Search for the cell housing the specified text and yield its [X, Y] center coordinate. 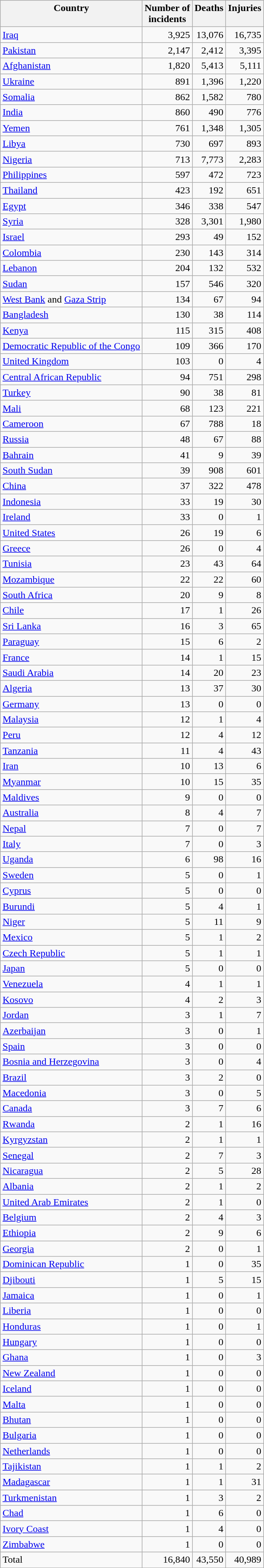
Uganda [71, 859]
Tanzania [71, 751]
780 [244, 97]
Burundi [71, 906]
1,348 [209, 128]
1,980 [244, 222]
Ghana [71, 1357]
31 [244, 1482]
723 [244, 175]
Jamaica [71, 1295]
60 [244, 579]
Bangladesh [71, 315]
Georgia [71, 1249]
17 [167, 610]
891 [167, 81]
Iceland [71, 1389]
Somalia [71, 97]
651 [244, 190]
Cyprus [71, 891]
Azerbaijan [71, 1031]
Cameroon [71, 424]
Lebanon [71, 268]
Sri Lanka [71, 626]
United Kingdom [71, 361]
43,550 [209, 1560]
81 [244, 393]
Egypt [71, 206]
India [71, 112]
601 [244, 471]
Canada [71, 1108]
103 [167, 361]
16,735 [244, 35]
2,283 [244, 159]
Colombia [71, 253]
Sudan [71, 284]
Malta [71, 1404]
315 [209, 330]
Afghanistan [71, 66]
16,840 [167, 1560]
Saudi Arabia [71, 673]
170 [244, 346]
3,301 [209, 222]
788 [209, 424]
Bhutan [71, 1420]
Senegal [71, 1155]
423 [167, 190]
Hungary [71, 1342]
Venezuela [71, 984]
65 [244, 626]
134 [167, 299]
64 [244, 564]
Brazil [71, 1077]
Deaths [209, 14]
Djibouti [71, 1280]
Bulgaria [71, 1435]
328 [167, 222]
Ukraine [71, 81]
Niger [71, 922]
Germany [71, 704]
40,989 [244, 1560]
13,076 [209, 35]
Malaysia [71, 720]
United Arab Emirates [71, 1202]
Jordan [71, 1015]
1,305 [244, 128]
123 [209, 408]
Macedonia [71, 1093]
1,820 [167, 66]
5,111 [244, 66]
Kenya [71, 330]
478 [244, 486]
761 [167, 128]
490 [209, 112]
Honduras [71, 1326]
49 [209, 237]
Albania [71, 1186]
221 [244, 408]
Ireland [71, 517]
114 [244, 315]
697 [209, 144]
Myanmar [71, 782]
Syria [71, 222]
New Zealand [71, 1373]
Nigeria [71, 159]
Iraq [71, 35]
Kosovo [71, 1000]
862 [167, 97]
7,773 [209, 159]
Zimbabwe [71, 1544]
France [71, 657]
3,395 [244, 50]
547 [244, 206]
Madagascar [71, 1482]
Nicaragua [71, 1171]
Ethiopia [71, 1233]
Nepal [71, 828]
3,925 [167, 35]
Czech Republic [71, 953]
322 [209, 486]
Central African Republic [71, 377]
1,582 [209, 97]
115 [167, 330]
Israel [71, 237]
Democratic Republic of the Congo [71, 346]
293 [167, 237]
Philippines [71, 175]
346 [167, 206]
Tunisia [71, 564]
98 [209, 859]
Liberia [71, 1311]
Bahrain [71, 455]
730 [167, 144]
Bosnia and Herzegovina [71, 1062]
298 [244, 377]
Number ofincidents [167, 14]
132 [209, 268]
90 [167, 393]
338 [209, 206]
Libya [71, 144]
Paraguay [71, 642]
152 [244, 237]
Mozambique [71, 579]
597 [167, 175]
908 [209, 471]
143 [209, 253]
204 [167, 268]
Indonesia [71, 502]
5,413 [209, 66]
Russia [71, 439]
48 [167, 439]
Injuries [244, 14]
192 [209, 190]
United States [71, 533]
Italy [71, 844]
Sweden [71, 875]
Peru [71, 735]
41 [167, 455]
2,412 [209, 50]
713 [167, 159]
860 [167, 112]
China [71, 486]
68 [167, 408]
314 [244, 253]
546 [209, 284]
Greece [71, 548]
Belgium [71, 1218]
532 [244, 268]
Chad [71, 1513]
West Bank and Gaza Strip [71, 299]
Iran [71, 766]
Pakistan [71, 50]
28 [244, 1171]
South Sudan [71, 471]
1,220 [244, 81]
88 [244, 439]
Mali [71, 408]
Dominican Republic [71, 1264]
Algeria [71, 688]
751 [209, 377]
Maldives [71, 797]
Turkey [71, 393]
366 [209, 346]
18 [244, 424]
Japan [71, 969]
Rwanda [71, 1124]
Tajikistan [71, 1467]
Thailand [71, 190]
Mexico [71, 937]
Yemen [71, 128]
Ivory Coast [71, 1529]
South Africa [71, 595]
320 [244, 284]
Total [71, 1560]
408 [244, 330]
Chile [71, 610]
1,396 [209, 81]
893 [244, 144]
Country [71, 14]
Turkmenistan [71, 1498]
Netherlands [71, 1451]
Kyrgyzstan [71, 1140]
2,147 [167, 50]
130 [167, 315]
472 [209, 175]
230 [167, 253]
Spain [71, 1046]
Australia [71, 813]
157 [167, 284]
776 [244, 112]
109 [167, 346]
